Output the [x, y] coordinate of the center of the cell containing the given text.  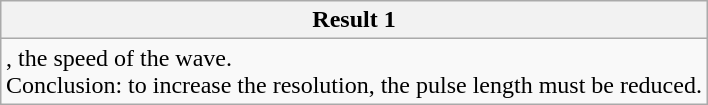
, the speed of the wave.Conclusion: to increase the resolution, the pulse length must be reduced. [354, 72]
Result 1 [354, 20]
